From the cell containing the given text, extract its center point as (X, Y) coordinate. 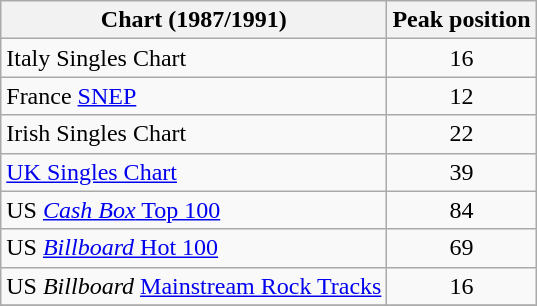
US Cash Box Top 100 (194, 210)
Italy Singles Chart (194, 58)
US Billboard Mainstream Rock Tracks (194, 286)
84 (462, 210)
UK Singles Chart (194, 172)
Chart (1987/1991) (194, 20)
69 (462, 248)
US Billboard Hot 100 (194, 248)
39 (462, 172)
France SNEP (194, 96)
22 (462, 134)
Irish Singles Chart (194, 134)
12 (462, 96)
Peak position (462, 20)
